Output the (x, y) coordinate of the center of the cell containing the given text.  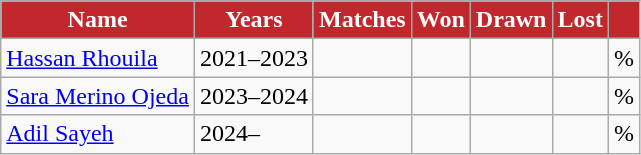
2023–2024 (254, 96)
2021–2023 (254, 58)
Name (98, 20)
2024– (254, 134)
Adil Sayeh (98, 134)
Hassan Rhouila (98, 58)
Won (440, 20)
Drawn (511, 20)
Years (254, 20)
Matches (362, 20)
Sara Merino Ojeda (98, 96)
Lost (580, 20)
